Determine the (x, y) coordinate at the center of the cell enclosing the given text.  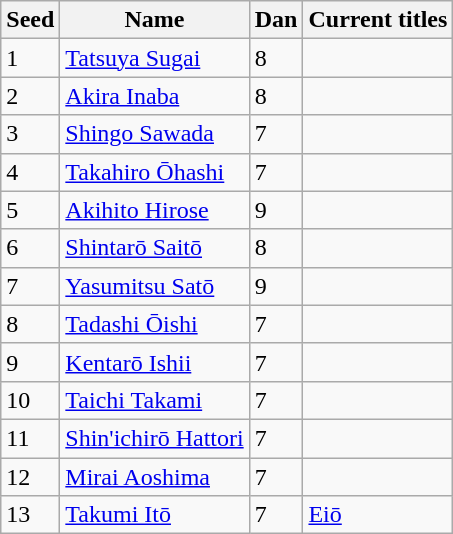
12 (30, 477)
3 (30, 134)
Akihito Hirose (154, 210)
Seed (30, 20)
Shingo Sawada (154, 134)
Tatsuya Sugai (154, 58)
Shintarō Saitō (154, 248)
Dan (276, 20)
1 (30, 58)
Current titles (378, 20)
Kentarō Ishii (154, 362)
10 (30, 400)
Yasumitsu Satō (154, 286)
Takahiro Ōhashi (154, 172)
Shin'ichirō Hattori (154, 438)
Eiō (378, 515)
Tadashi Ōishi (154, 324)
Mirai Aoshima (154, 477)
4 (30, 172)
13 (30, 515)
5 (30, 210)
Name (154, 20)
Takumi Itō (154, 515)
11 (30, 438)
Taichi Takami (154, 400)
2 (30, 96)
Akira Inaba (154, 96)
6 (30, 248)
